Extract the (x, y) coordinate from the center of the cell holding the provided text.  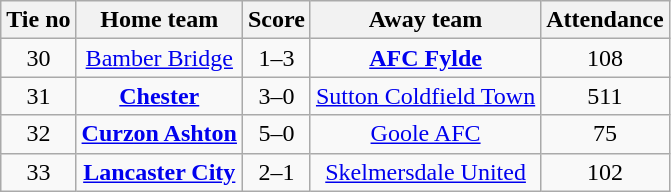
1–3 (276, 58)
Tie no (38, 20)
Score (276, 20)
Attendance (605, 20)
30 (38, 58)
2–1 (276, 172)
31 (38, 96)
Goole AFC (425, 134)
Lancaster City (159, 172)
75 (605, 134)
Bamber Bridge (159, 58)
Away team (425, 20)
108 (605, 58)
Chester (159, 96)
32 (38, 134)
Curzon Ashton (159, 134)
AFC Fylde (425, 58)
511 (605, 96)
Sutton Coldfield Town (425, 96)
Skelmersdale United (425, 172)
5–0 (276, 134)
33 (38, 172)
3–0 (276, 96)
102 (605, 172)
Home team (159, 20)
